Find where the given text appears and provide that cell's center as (x, y) coordinate. 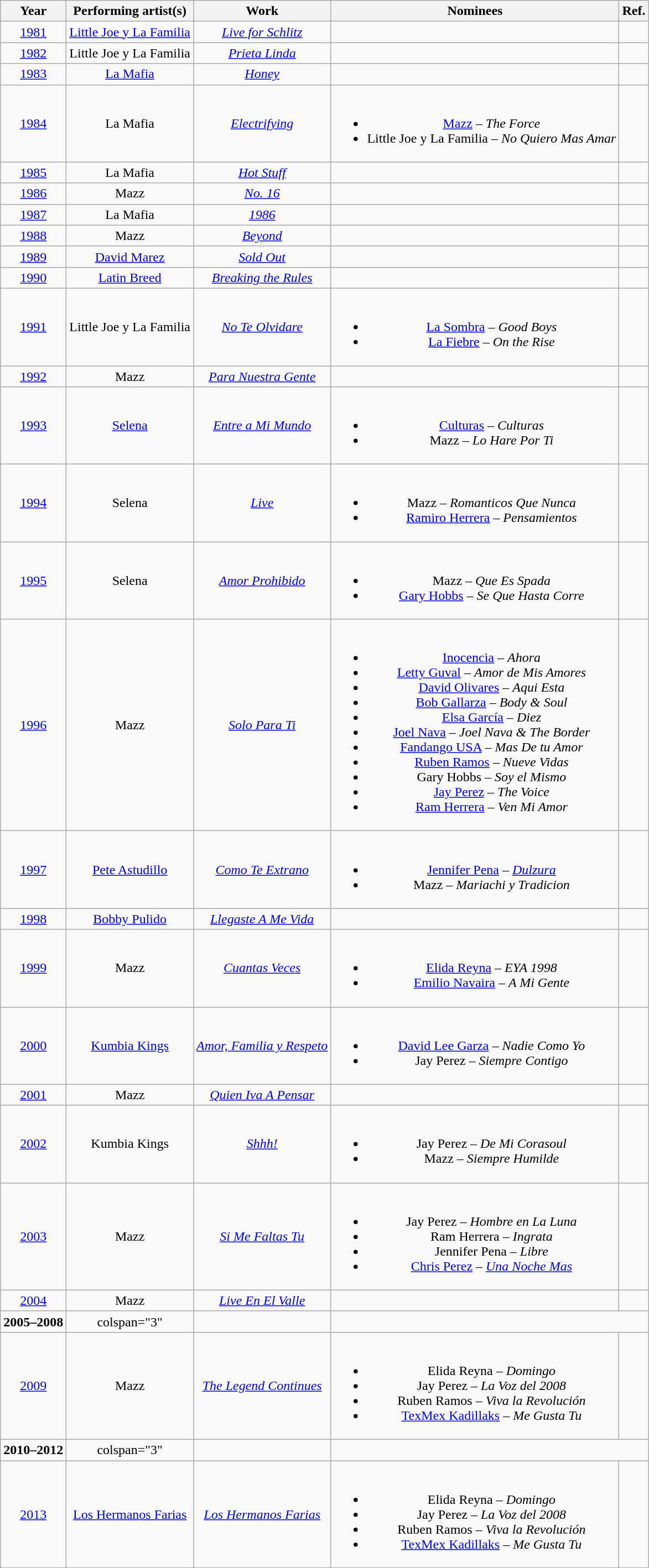
Solo Para Ti (262, 725)
1989 (33, 257)
David Lee Garza – Nadie Como YoJay Perez – Siempre Contigo (475, 1046)
Mazz – Que Es SpadaGary Hobbs – Se Que Hasta Corre (475, 581)
Live (262, 503)
Mazz – Romanticos Que NuncaRamiro Herrera – Pensamientos (475, 503)
1983 (33, 74)
Nominees (475, 11)
1992 (33, 377)
1981 (33, 32)
1995 (33, 581)
Ref. (634, 11)
2009 (33, 1386)
Bobby Pulido (130, 919)
Jay Perez – De Mi CorasoulMazz – Siempre Humilde (475, 1144)
Live En El Valle (262, 1300)
2000 (33, 1046)
2004 (33, 1300)
Latin Breed (130, 278)
1996 (33, 725)
1997 (33, 870)
Como Te Extrano (262, 870)
David Marez (130, 257)
Performing artist(s) (130, 11)
Year (33, 11)
Entre a Mi Mundo (262, 426)
Elida Reyna – EYA 1998Emilio Navaira – A Mi Gente (475, 968)
Mazz – The ForceLittle Joe y La Familia – No Quiero Mas Amar (475, 123)
Si Me Faltas Tu (262, 1236)
Live for Schlitz (262, 32)
1998 (33, 919)
2002 (33, 1144)
Quien Iva A Pensar (262, 1095)
1993 (33, 426)
Sold Out (262, 257)
2013 (33, 1514)
2003 (33, 1236)
Prieta Linda (262, 53)
2010–2012 (33, 1450)
1990 (33, 278)
Hot Stuff (262, 173)
Para Nuestra Gente (262, 377)
No. 16 (262, 194)
Cuantas Veces (262, 968)
Work (262, 11)
1982 (33, 53)
1984 (33, 123)
Amor Prohibido (262, 581)
Pete Astudillo (130, 870)
1987 (33, 215)
No Te Olvidare (262, 327)
Shhh! (262, 1144)
Beyond (262, 236)
Breaking the Rules (262, 278)
1999 (33, 968)
1985 (33, 173)
1988 (33, 236)
Amor, Familia y Respeto (262, 1046)
Electrifying (262, 123)
La Sombra – Good BoysLa Fiebre – On the Rise (475, 327)
1991 (33, 327)
The Legend Continues (262, 1386)
1994 (33, 503)
Culturas – CulturasMazz – Lo Hare Por Ti (475, 426)
Llegaste A Me Vida (262, 919)
2001 (33, 1095)
Jennifer Pena – DulzuraMazz – Mariachi y Tradicion (475, 870)
Honey (262, 74)
Jay Perez – Hombre en La LunaRam Herrera – IngrataJennifer Pena – LibreChris Perez – Una Noche Mas (475, 1236)
2005–2008 (33, 1321)
